For the text-containing cell, return its midpoint in [X, Y] coordinate format. 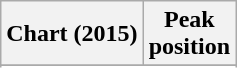
Chart (2015) [72, 34]
Peakposition [189, 34]
